Provide the (X, Y) coordinate of the cell's center where the given text is located.  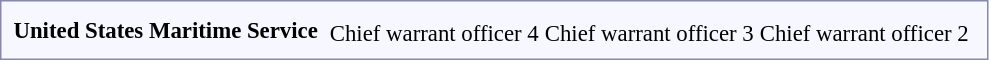
Chief warrant officer 2 (864, 33)
United States Maritime Service (166, 30)
Chief warrant officer 3 (649, 33)
Chief warrant officer 4 (434, 33)
